Detect which cell encompasses the target text, then output its [x, y] center coordinate. 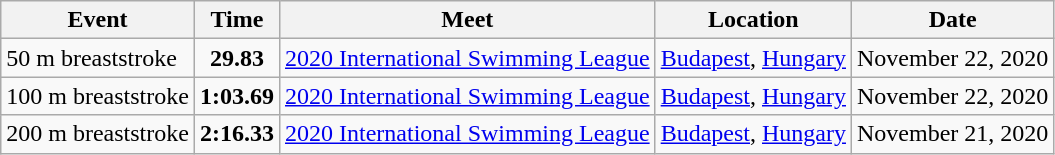
Event [98, 20]
100 m breaststroke [98, 96]
29.83 [236, 58]
Date [953, 20]
50 m breaststroke [98, 58]
200 m breaststroke [98, 134]
November 21, 2020 [953, 134]
Time [236, 20]
2:16.33 [236, 134]
Meet [467, 20]
1:03.69 [236, 96]
Location [753, 20]
